Provide the (x, y) coordinate of the cell's center where the given text is located.  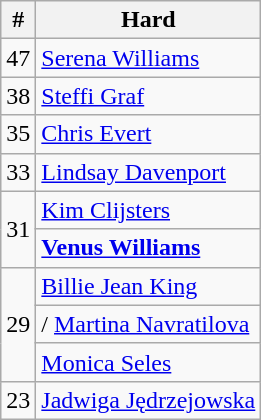
Kim Clijsters (148, 210)
Steffi Graf (148, 96)
Lindsay Davenport (148, 172)
47 (18, 58)
33 (18, 172)
# (18, 20)
/ Martina Navratilova (148, 324)
Serena Williams (148, 58)
Billie Jean King (148, 286)
29 (18, 324)
35 (18, 134)
Monica Seles (148, 362)
Venus Williams (148, 248)
31 (18, 229)
Hard (148, 20)
Jadwiga Jędrzejowska (148, 400)
Chris Evert (148, 134)
23 (18, 400)
38 (18, 96)
